For the text-containing cell, return its midpoint in (X, Y) coordinate format. 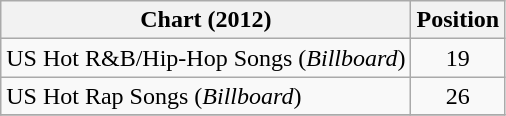
Chart (2012) (206, 20)
Position (458, 20)
19 (458, 58)
US Hot R&B/Hip-Hop Songs (Billboard) (206, 58)
US Hot Rap Songs (Billboard) (206, 96)
26 (458, 96)
